Return the [x, y] coordinate for the center point of the cell that contains the specified text.  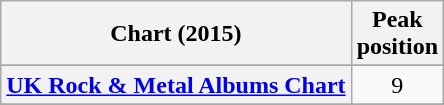
Chart (2015) [176, 34]
Peakposition [397, 34]
UK Rock & Metal Albums Chart [176, 85]
9 [397, 85]
